Determine the (X, Y) coordinate at the center of the cell enclosing the given text.  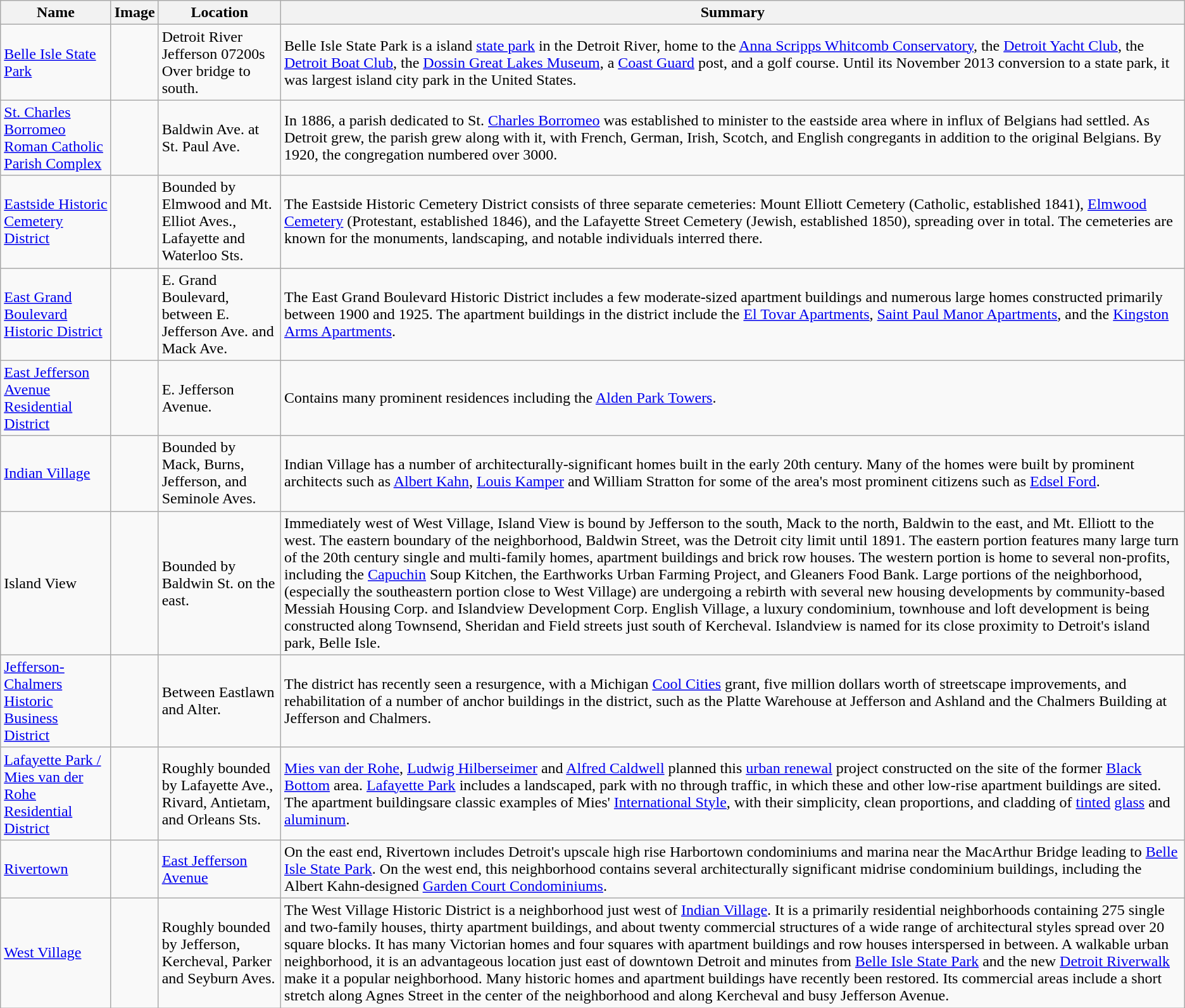
East Jefferson Avenue (219, 869)
Detroit River Jefferson 07200sOver bridge to south. (219, 62)
Location (219, 13)
Bounded by Mack, Burns, Jefferson, and Seminole Aves. (219, 474)
East Jefferson Avenue Residential District (56, 398)
West Village (56, 952)
Baldwin Ave. at St. Paul Ave. (219, 138)
Contains many prominent residences including the Alden Park Towers. (733, 398)
Roughly bounded by Lafayette Ave., Rivard, Antietam, and Orleans Sts. (219, 793)
St. Charles Borromeo Roman Catholic Parish Complex (56, 138)
Lafayette Park / Mies van der Rohe Residential District (56, 793)
Rivertown (56, 869)
Belle Isle State Park (56, 62)
East Grand Boulevard Historic District (56, 314)
Bounded by Baldwin St. on the east. (219, 583)
E. Jefferson Avenue. (219, 398)
Roughly bounded by Jefferson, Kercheval, Parker and Seyburn Aves. (219, 952)
Between Eastlawn and Alter. (219, 701)
Jefferson-Chalmers Historic Business District (56, 701)
E. Grand Boulevard, between E. Jefferson Ave. and Mack Ave. (219, 314)
Name (56, 13)
Indian Village (56, 474)
Eastside Historic Cemetery District (56, 222)
Bounded by Elmwood and Mt. Elliot Aves., Lafayette and Waterloo Sts. (219, 222)
Summary (733, 13)
Image (134, 13)
Island View (56, 583)
